Pinpoint the cell where the given text exists, returning its (x, y) midpoint coordinate. 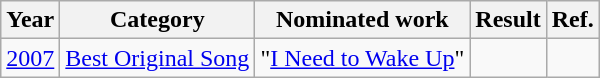
Ref. (572, 20)
Category (158, 20)
Year (30, 20)
Nominated work (362, 20)
2007 (30, 58)
"I Need to Wake Up" (362, 58)
Best Original Song (158, 58)
Result (508, 20)
